Output the (X, Y) coordinate of the center of the cell containing the given text.  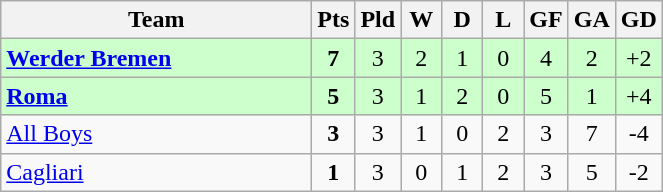
+2 (638, 58)
D (462, 20)
-4 (638, 134)
GA (592, 20)
L (504, 20)
Pts (334, 20)
-2 (638, 172)
Pld (378, 20)
All Boys (156, 134)
Cagliari (156, 172)
4 (546, 58)
Roma (156, 96)
Team (156, 20)
Werder Bremen (156, 58)
GF (546, 20)
W (422, 20)
GD (638, 20)
+4 (638, 96)
